Search for the cell housing the specified text and yield its (X, Y) center coordinate. 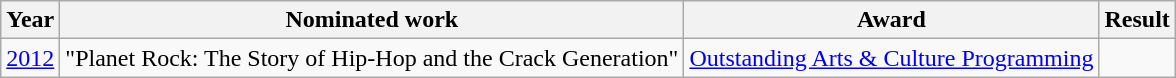
Result (1137, 20)
"Planet Rock: The Story of Hip-Hop and the Crack Generation" (372, 58)
Award (892, 20)
Nominated work (372, 20)
2012 (30, 58)
Outstanding Arts & Culture Programming (892, 58)
Year (30, 20)
